Search for the cell housing the specified text and yield its [x, y] center coordinate. 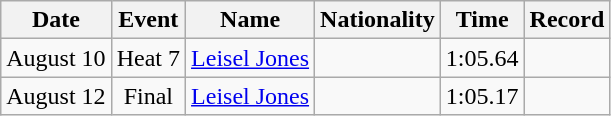
Event [148, 20]
Name [250, 20]
August 10 [56, 58]
August 12 [56, 96]
Record [567, 20]
Nationality [378, 20]
Date [56, 20]
1:05.64 [482, 58]
Time [482, 20]
Final [148, 96]
Heat 7 [148, 58]
1:05.17 [482, 96]
